For the text-containing cell, return its midpoint in [x, y] coordinate format. 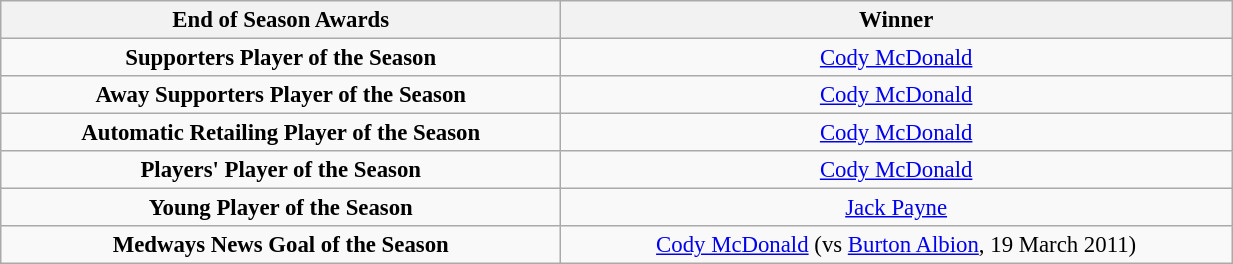
Young Player of the Season [281, 208]
Winner [896, 20]
End of Season Awards [281, 20]
Players' Player of the Season [281, 170]
Away Supporters Player of the Season [281, 95]
Cody McDonald (vs Burton Albion, 19 March 2011) [896, 245]
Supporters Player of the Season [281, 58]
Jack Payne [896, 208]
Medways News Goal of the Season [281, 245]
Automatic Retailing Player of the Season [281, 133]
